For the text-containing cell, return its midpoint in [X, Y] coordinate format. 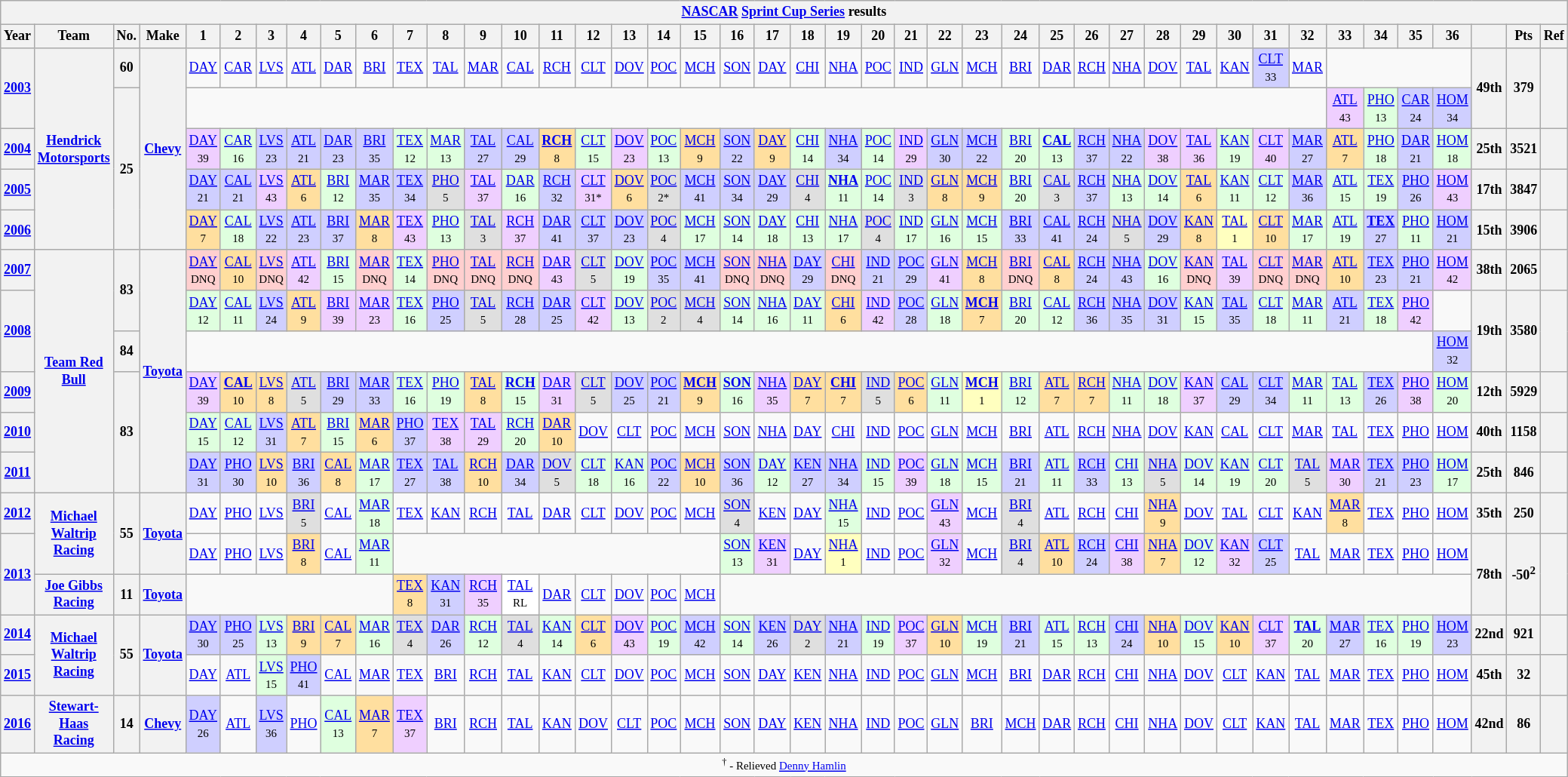
TEX37 [410, 724]
60 [127, 68]
MAR36 [1308, 189]
MCH7 [982, 311]
TEX19 [1381, 189]
NHA13 [1127, 189]
2012 [18, 513]
CAL18 [238, 230]
78th [1489, 573]
CLT10 [1271, 230]
SON16 [737, 392]
-502 [1524, 573]
DAY15 [203, 432]
10 [520, 36]
RCH20 [520, 432]
RCH13 [1092, 634]
TAL39 [1235, 270]
CAL21 [238, 189]
RCH32 [557, 189]
NHA21 [843, 634]
MCH8 [982, 270]
27 [1127, 36]
CLT15 [594, 149]
DOV16 [1163, 270]
DAR43 [557, 270]
PHO41 [303, 675]
HOM17 [1453, 473]
379 [1524, 88]
TAL13 [1345, 392]
LVS24 [272, 311]
RCHDNQ [520, 270]
POC19 [664, 634]
TEX12 [410, 149]
DOV31 [1163, 311]
CLT33 [1271, 68]
CLT25 [1271, 554]
TALRL [520, 594]
MAR18 [375, 513]
KAN8 [1199, 230]
TAL35 [1235, 311]
TEX23 [1381, 270]
LVS22 [272, 230]
PHO30 [238, 473]
1 [203, 36]
28 [1163, 36]
1158 [1524, 432]
MCH10 [700, 473]
BRIDNQ [1020, 270]
PHO18 [1381, 149]
POC2 [664, 311]
KEN27 [808, 473]
5 [338, 36]
MAR23 [375, 311]
2005 [18, 189]
KAN10 [1235, 634]
15 [700, 36]
MCH17 [700, 230]
POC29 [911, 270]
NASCAR Sprint Cup Series results [784, 12]
NHADNQ [772, 270]
DAR26 [446, 634]
30 [1235, 36]
SON13 [737, 554]
DAY2 [808, 634]
29 [1199, 36]
NHA7 [1163, 554]
Year [18, 36]
2006 [18, 230]
LVS43 [272, 189]
NHA22 [1127, 149]
CHI38 [1127, 554]
BRI35 [375, 149]
LVS31 [272, 432]
2007 [18, 270]
DAY9 [772, 149]
DOV38 [1163, 149]
TAL37 [483, 189]
LVS13 [272, 634]
GLN30 [945, 149]
12 [594, 36]
KANDNQ [1199, 270]
33 [1345, 36]
7 [410, 36]
2009 [18, 392]
MCH42 [700, 634]
MCH19 [982, 634]
DAY30 [203, 634]
19 [843, 36]
MAR16 [375, 634]
RCH28 [520, 311]
ATL9 [303, 311]
DOV18 [1163, 392]
TEX14 [410, 270]
CAL41 [1057, 230]
PHO21 [1416, 270]
SON4 [737, 513]
GLN8 [945, 189]
POC37 [911, 634]
35 [1416, 36]
2065 [1524, 270]
ATL11 [1057, 473]
RCH10 [483, 473]
TAL6 [1199, 189]
KAN37 [1199, 392]
CAR24 [1416, 109]
ATL6 [303, 189]
GLN32 [945, 554]
PHO26 [1416, 189]
PHO42 [1416, 311]
BRI36 [303, 473]
LVS15 [272, 675]
5929 [1524, 392]
GLN11 [945, 392]
CHI7 [843, 392]
GLN43 [945, 513]
36 [1453, 36]
22nd [1489, 634]
DAR34 [520, 473]
16 [737, 36]
TAL20 [1308, 634]
6 [375, 36]
KAN14 [557, 634]
TEX4 [410, 634]
34 [1381, 36]
HOM43 [1453, 189]
IND15 [878, 473]
CLT42 [594, 311]
23 [982, 36]
DAR16 [520, 189]
TEX34 [410, 189]
MCH1 [982, 392]
POC35 [664, 270]
PHO37 [410, 432]
Ref [1554, 36]
17 [772, 36]
PHO38 [1416, 392]
PHO5 [446, 189]
3521 [1524, 149]
Stewart-Haas Racing [74, 724]
CHI6 [843, 311]
DAR31 [557, 392]
20 [878, 36]
CAL3 [1057, 189]
† - Relieved Denny Hamlin [784, 765]
DAR10 [557, 432]
LVS23 [272, 149]
DAR23 [338, 149]
DAY21 [203, 189]
DAY26 [203, 724]
POC6 [911, 392]
MAR33 [375, 392]
IND3 [911, 189]
KAN16 [629, 473]
86 [1524, 724]
TEX8 [410, 594]
MAR7 [375, 724]
TEX21 [1381, 473]
CLT34 [1271, 392]
MAR13 [446, 149]
ATL43 [1345, 109]
TAL29 [483, 432]
2016 [18, 724]
CAL7 [338, 634]
DAYDNQ [203, 270]
PHO11 [1416, 230]
KAN31 [446, 594]
Pts [1524, 36]
POC21 [664, 392]
DOV6 [629, 189]
49th [1489, 88]
CLTDNQ [1271, 270]
RCH12 [483, 634]
BRI8 [303, 554]
17th [1489, 189]
GLN10 [945, 634]
DAY18 [772, 230]
NHA1 [843, 554]
DOV29 [1163, 230]
ATL23 [303, 230]
21 [911, 36]
DAY31 [203, 473]
DOV43 [629, 634]
NHA10 [1163, 634]
4 [303, 36]
CLT6 [594, 634]
BRI37 [338, 230]
HOM32 [1453, 352]
CLT31* [594, 189]
921 [1524, 634]
DOV13 [629, 311]
CAR [238, 68]
42nd [1489, 724]
KAN11 [1235, 189]
DAY11 [808, 311]
TAL27 [483, 149]
2 [238, 36]
CLT20 [1271, 473]
HOM23 [1453, 634]
KEN26 [772, 634]
38th [1489, 270]
DOV12 [1199, 554]
9 [483, 36]
35th [1489, 513]
TAL36 [1199, 149]
NHA17 [843, 230]
TAL8 [483, 392]
3906 [1524, 230]
2013 [18, 573]
RCH33 [1092, 473]
19th [1489, 330]
MCH22 [982, 149]
BRI29 [338, 392]
NHA15 [843, 513]
Make [163, 36]
MAR30 [1345, 473]
DAR25 [557, 311]
TEX43 [410, 230]
SON34 [737, 189]
IND21 [878, 270]
TEX38 [446, 432]
DOV25 [629, 392]
CLT40 [1271, 149]
CHI14 [808, 149]
TAL1 [1235, 230]
DOV15 [1199, 634]
POC2* [664, 189]
RCH36 [1092, 311]
TEX26 [1381, 392]
LVS10 [272, 473]
IND5 [878, 392]
Joe Gibbs Racing [74, 594]
31 [1271, 36]
HOM18 [1453, 149]
NHA16 [772, 311]
SON36 [737, 473]
84 [127, 352]
TEX18 [1381, 311]
TAL3 [483, 230]
HOM42 [1453, 270]
PHO23 [1416, 473]
CAR16 [238, 149]
3847 [1524, 189]
BRI5 [303, 513]
2011 [18, 473]
40th [1489, 432]
15th [1489, 230]
CAL11 [238, 311]
DOV19 [629, 270]
MCH4 [700, 311]
18 [808, 36]
2010 [18, 432]
PHODNQ [446, 270]
BRI39 [338, 311]
12th [1489, 392]
2003 [18, 88]
2008 [18, 330]
GLN16 [945, 230]
DAR21 [1416, 149]
NHA9 [1163, 513]
26 [1092, 36]
IND19 [878, 634]
ATL42 [303, 270]
SON22 [737, 149]
2004 [18, 149]
846 [1524, 473]
HOM20 [1453, 392]
250 [1524, 513]
HOM21 [1453, 230]
IND42 [878, 311]
Team [74, 36]
RCH7 [1092, 392]
DOV5 [557, 473]
Hendrick Motorsports [74, 149]
CHI4 [808, 189]
CHI24 [1127, 634]
POC39 [911, 473]
IND29 [911, 149]
24 [1020, 36]
SONDNQ [737, 270]
POC28 [911, 311]
GLN41 [945, 270]
POC13 [664, 149]
KAN32 [1235, 554]
LVS8 [272, 392]
MAR35 [375, 189]
2015 [18, 675]
MAR6 [375, 432]
NHA43 [1127, 270]
RCH35 [483, 594]
ATL19 [1345, 230]
RCH15 [520, 392]
Team Red Bull [74, 371]
LVSDNQ [272, 270]
22 [945, 36]
KAN15 [1199, 311]
KEN31 [772, 554]
45th [1489, 675]
BRI33 [1020, 230]
HOM34 [1453, 109]
TAL4 [520, 634]
13 [629, 36]
BRI9 [303, 634]
TALDNQ [483, 270]
3 [272, 36]
8 [446, 36]
ATL5 [303, 392]
CHIDNQ [843, 270]
CLT12 [1271, 189]
RCH8 [557, 149]
3580 [1524, 330]
IND17 [911, 230]
DAR41 [557, 230]
2014 [18, 634]
No. [127, 36]
POC22 [664, 473]
TAL38 [446, 473]
LVS36 [272, 724]
